From the cell containing the given text, extract its center point as [X, Y] coordinate. 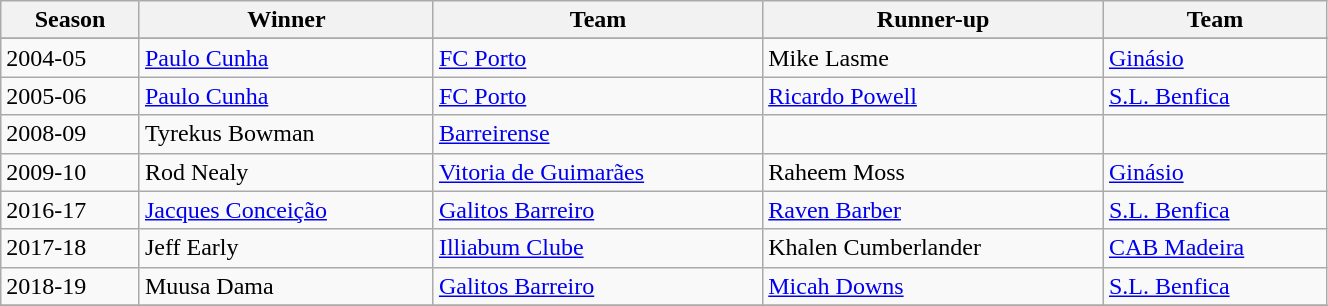
Muusa Dama [286, 286]
2004-05 [70, 58]
CAB Madeira [1214, 248]
2009-10 [70, 172]
2008-09 [70, 134]
2005-06 [70, 96]
Illiabum Clube [598, 248]
Mike Lasme [934, 58]
Season [70, 20]
Vitoria de Guimarães [598, 172]
Raven Barber [934, 210]
Jeff Early [286, 248]
Tyrekus Bowman [286, 134]
Rod Nealy [286, 172]
2016-17 [70, 210]
Winner [286, 20]
Ricardo Powell [934, 96]
Khalen Cumberlander [934, 248]
2017-18 [70, 248]
Jacques Conceição [286, 210]
Raheem Moss [934, 172]
Micah Downs [934, 286]
Barreirense [598, 134]
2018-19 [70, 286]
Runner-up [934, 20]
